Locate the cell with the specified text and output its (x, y) center coordinate. 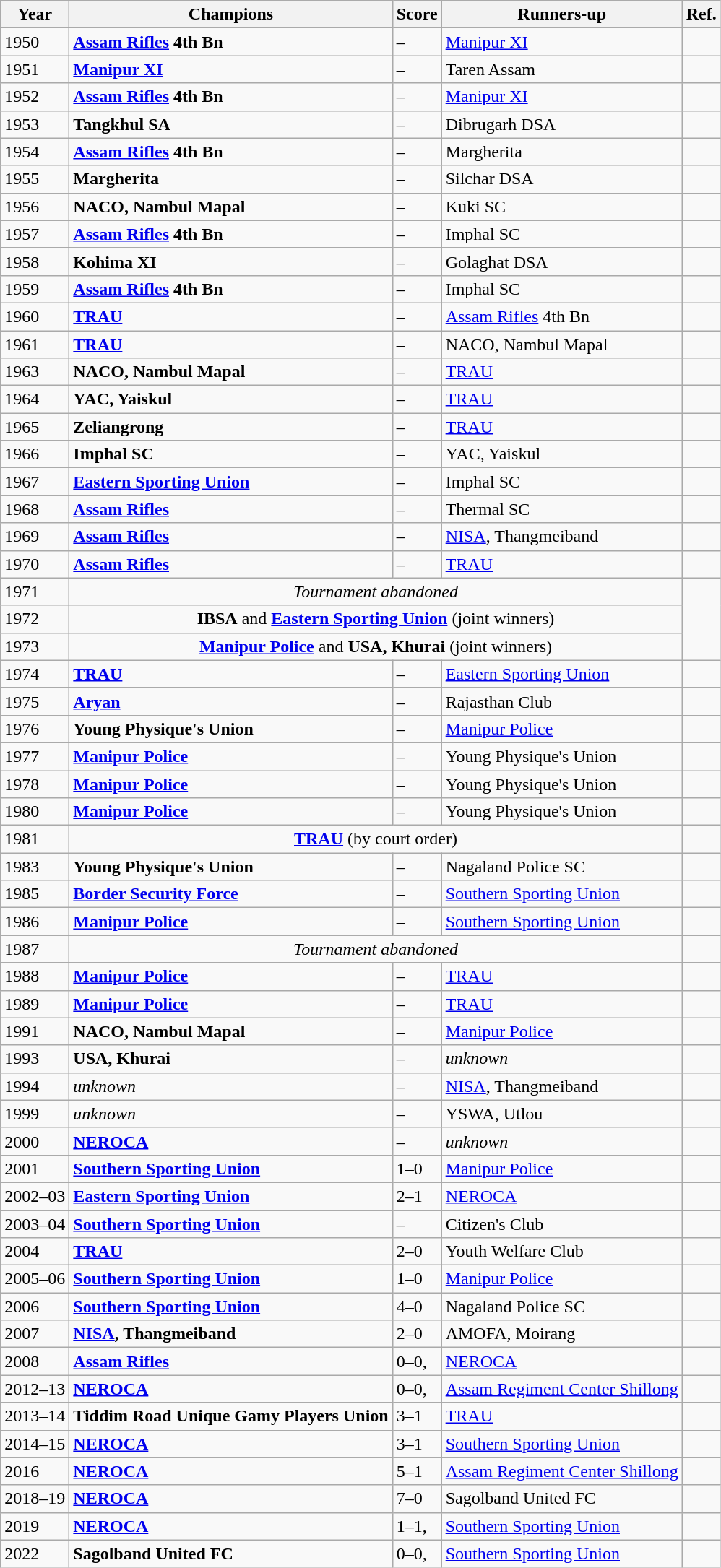
Zeliangrong (231, 427)
Ref. (701, 14)
Youth Welfare Club (562, 1252)
1988 (35, 976)
Aryan (231, 701)
1977 (35, 756)
1980 (35, 812)
Silchar DSA (562, 179)
IBSA and Eastern Sporting Union (joint winners) (376, 619)
2019 (35, 1526)
1968 (35, 509)
Tangkhul SA (231, 124)
2000 (35, 1141)
1959 (35, 289)
Runners-up (562, 14)
Dibrugarh DSA (562, 124)
Taren Assam (562, 69)
1957 (35, 234)
2018–19 (35, 1499)
1971 (35, 592)
2004 (35, 1252)
YSWA, Utlou (562, 1114)
1999 (35, 1114)
1985 (35, 894)
Year (35, 14)
1954 (35, 152)
4–0 (417, 1307)
Citizen's Club (562, 1224)
2006 (35, 1307)
1976 (35, 729)
2002–03 (35, 1196)
1983 (35, 867)
1961 (35, 345)
1987 (35, 949)
1958 (35, 261)
1951 (35, 69)
Golaghat DSA (562, 261)
TRAU (by court order) (376, 839)
1967 (35, 482)
2008 (35, 1361)
Thermal SC (562, 509)
2014–15 (35, 1444)
USA, Khurai (231, 1059)
Manipur Police and USA, Khurai (joint winners) (376, 646)
Tiddim Road Unique Gamy Players Union (231, 1416)
1–1, (417, 1526)
1994 (35, 1086)
5–1 (417, 1471)
2–1 (417, 1196)
Rajasthan Club (562, 701)
1964 (35, 399)
2003–04 (35, 1224)
2001 (35, 1169)
1986 (35, 922)
1973 (35, 646)
1960 (35, 316)
Champions (231, 14)
1970 (35, 564)
Score (417, 14)
Border Security Force (231, 894)
7–0 (417, 1499)
1969 (35, 537)
1975 (35, 701)
1953 (35, 124)
1993 (35, 1059)
1966 (35, 454)
2007 (35, 1334)
1965 (35, 427)
1989 (35, 1004)
1950 (35, 42)
2013–14 (35, 1416)
1956 (35, 207)
1955 (35, 179)
1963 (35, 372)
1978 (35, 784)
1972 (35, 619)
1974 (35, 674)
1981 (35, 839)
2016 (35, 1471)
2012–13 (35, 1389)
2022 (35, 1554)
1991 (35, 1031)
2005–06 (35, 1279)
1952 (35, 97)
Kuki SC (562, 207)
Kohima XI (231, 261)
AMOFA, Moirang (562, 1334)
